Return the [x, y] coordinate for the center point of the cell that contains the specified text.  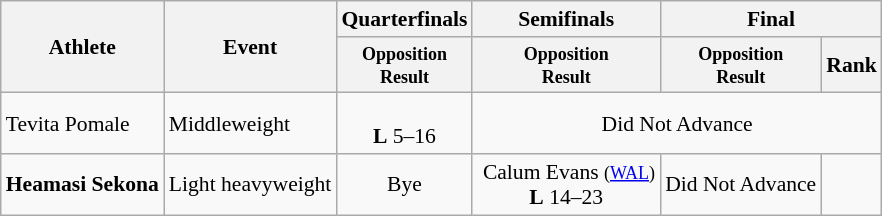
Bye [404, 184]
Tevita Pomale [82, 124]
L 5–16 [404, 124]
Athlete [82, 47]
Quarterfinals [404, 19]
Final [771, 19]
Event [250, 47]
Calum Evans (WAL)L 14–23 [566, 184]
Middleweight [250, 124]
Semifinals [566, 19]
Heamasi Sekona [82, 184]
Light heavyweight [250, 184]
Rank [852, 65]
